For the text-containing cell, return its midpoint in (x, y) coordinate format. 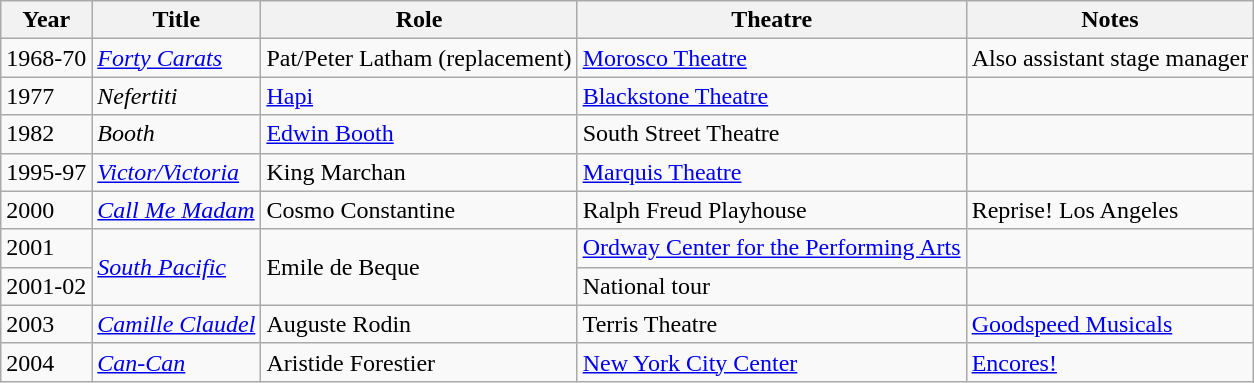
South Street Theatre (772, 134)
Ordway Center for the Performing Arts (772, 248)
1968-70 (46, 58)
Morosco Theatre (772, 58)
Goodspeed Musicals (1110, 324)
Reprise! Los Angeles (1110, 210)
Booth (176, 134)
Emile de Beque (419, 267)
Pat/Peter Latham (replacement) (419, 58)
National tour (772, 286)
Auguste Rodin (419, 324)
2004 (46, 362)
Aristide Forestier (419, 362)
Camille Claudel (176, 324)
2001 (46, 248)
Terris Theatre (772, 324)
South Pacific (176, 267)
Blackstone Theatre (772, 96)
Theatre (772, 20)
2000 (46, 210)
Cosmo Constantine (419, 210)
Hapi (419, 96)
2001-02 (46, 286)
Role (419, 20)
Edwin Booth (419, 134)
Nefertiti (176, 96)
Year (46, 20)
Victor/Victoria (176, 172)
Title (176, 20)
Forty Carats (176, 58)
1977 (46, 96)
Ralph Freud Playhouse (772, 210)
Call Me Madam (176, 210)
Also assistant stage manager (1110, 58)
Encores! (1110, 362)
2003 (46, 324)
1995-97 (46, 172)
Marquis Theatre (772, 172)
New York City Center (772, 362)
1982 (46, 134)
King Marchan (419, 172)
Can-Can (176, 362)
Notes (1110, 20)
